Scan for the cell matching the given text and deliver its (x, y) coordinate at center. 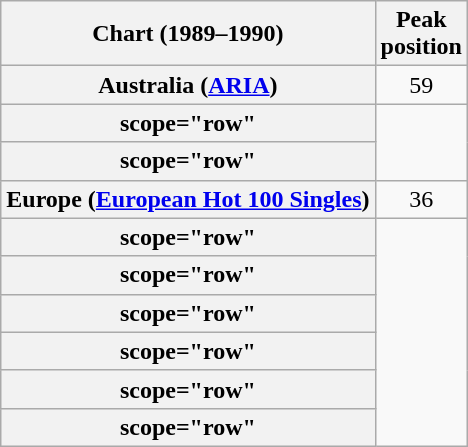
36 (421, 199)
Peakposition (421, 34)
59 (421, 85)
Chart (1989–1990) (188, 34)
Europe (European Hot 100 Singles) (188, 199)
Australia (ARIA) (188, 85)
